Find where the given text appears and provide that cell's center as [X, Y] coordinate. 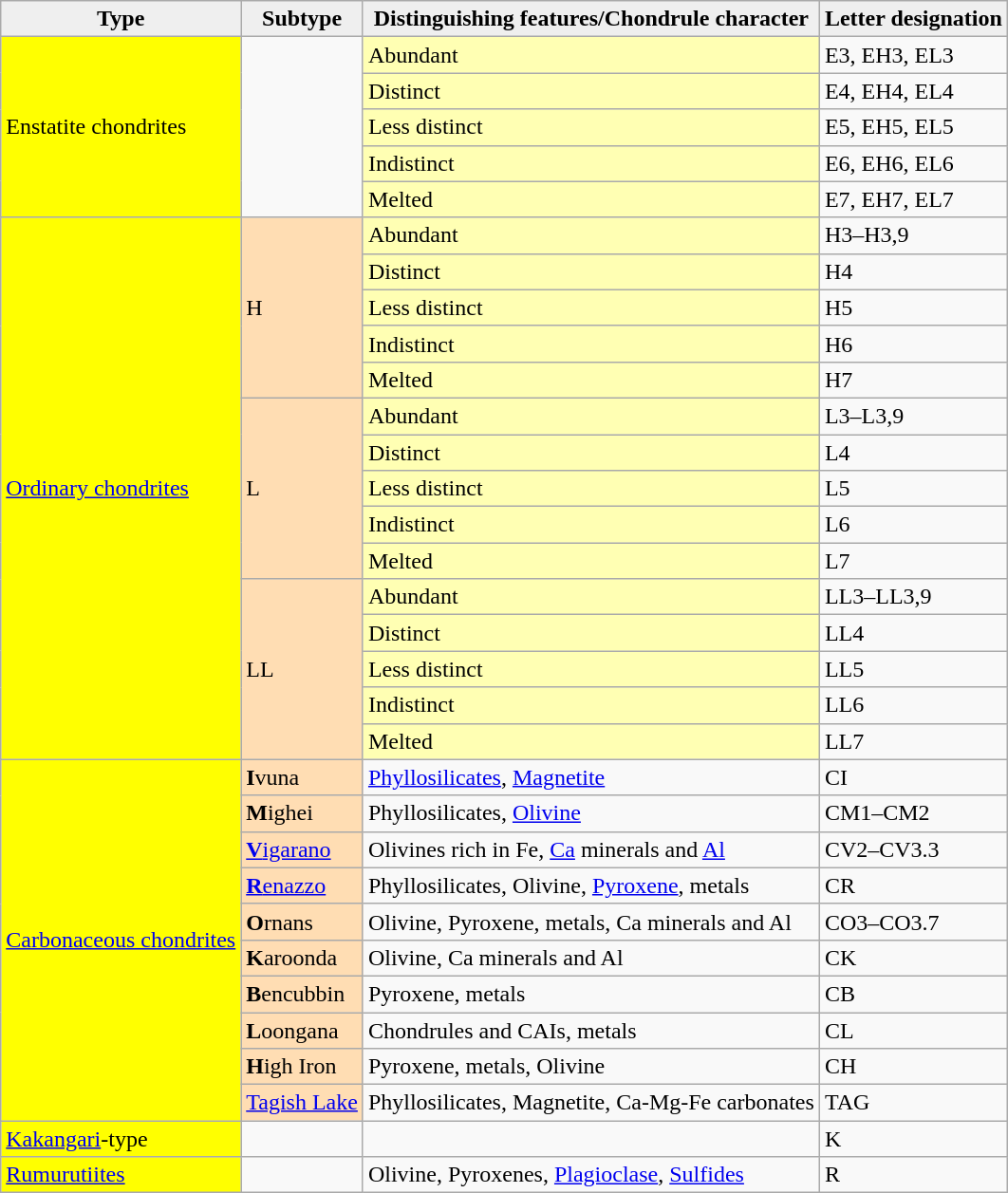
CL [913, 1030]
R [913, 1175]
CB [913, 994]
Kakangari-type [121, 1139]
Loongana [302, 1030]
High Iron [302, 1067]
Phyllosilicates, Olivine, Pyroxene, metals [590, 885]
K [913, 1139]
CI [913, 777]
Mighei [302, 813]
LL3–LL3,9 [913, 597]
LL6 [913, 705]
Vigarano [302, 849]
Karoonda [302, 958]
Olivine, Pyroxene, metals, Ca minerals and Al [590, 922]
H3–H3,9 [913, 235]
Ivuna [302, 777]
H7 [913, 380]
H6 [913, 344]
Olivine, Ca minerals and Al [590, 958]
E3, EH3, EL3 [913, 55]
L6 [913, 525]
E5, EH5, EL5 [913, 127]
Olivine, Pyroxenes, Plagioclase, Sulfides [590, 1175]
H [302, 308]
LL5 [913, 669]
Bencubbin [302, 994]
CR [913, 885]
Distinguishing features/Chondrule character [590, 19]
CH [913, 1067]
CV2–CV3.3 [913, 849]
Phyllosilicates, Magnetite [590, 777]
LL [302, 669]
Renazzo [302, 885]
Tagish Lake [302, 1103]
Pyroxene, metals, Olivine [590, 1067]
H4 [913, 271]
L3–L3,9 [913, 416]
CO3–CO3.7 [913, 922]
Type [121, 19]
Letter designation [913, 19]
L [302, 488]
CK [913, 958]
H5 [913, 308]
Rumurutiites [121, 1175]
Subtype [302, 19]
Olivines rich in Fe, Ca minerals and Al [590, 849]
LL4 [913, 633]
Phyllosilicates, Olivine [590, 813]
TAG [913, 1103]
LL7 [913, 741]
E7, EH7, EL7 [913, 199]
CM1–CM2 [913, 813]
Carbonaceous chondrites [121, 940]
E4, EH4, EL4 [913, 91]
L4 [913, 453]
Ornans [302, 922]
E6, EH6, EL6 [913, 163]
Chondrules and CAIs, metals [590, 1030]
Enstatite chondrites [121, 127]
L5 [913, 489]
Pyroxene, metals [590, 994]
Phyllosilicates, Magnetite, Ca-Mg-Fe carbonates [590, 1103]
L7 [913, 561]
Ordinary chondrites [121, 488]
